Capture the cell that displays the provided text and extract its [x, y] central coordinate. 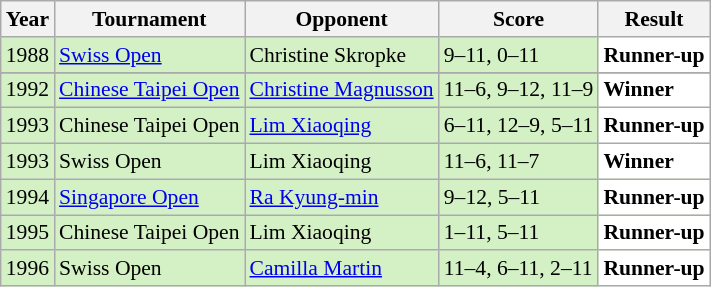
9–12, 5–11 [519, 197]
1988 [28, 55]
1996 [28, 269]
Ra Kyung-min [341, 197]
1994 [28, 197]
11–6, 9–12, 11–9 [519, 90]
Christine Magnusson [341, 90]
Christine Skropke [341, 55]
Result [654, 19]
9–11, 0–11 [519, 55]
Year [28, 19]
Singapore Open [149, 197]
1992 [28, 90]
11–6, 11–7 [519, 162]
6–11, 12–9, 5–11 [519, 126]
Tournament [149, 19]
Camilla Martin [341, 269]
1995 [28, 233]
11–4, 6–11, 2–11 [519, 269]
Score [519, 19]
1–11, 5–11 [519, 233]
Opponent [341, 19]
